Scan for the cell matching the given text and deliver its (x, y) coordinate at center. 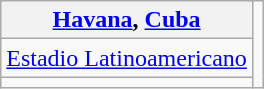
Estadio Latinoamericano (127, 58)
Havana, Cuba (127, 20)
